Determine the (X, Y) coordinate at the center of the cell enclosing the given text.  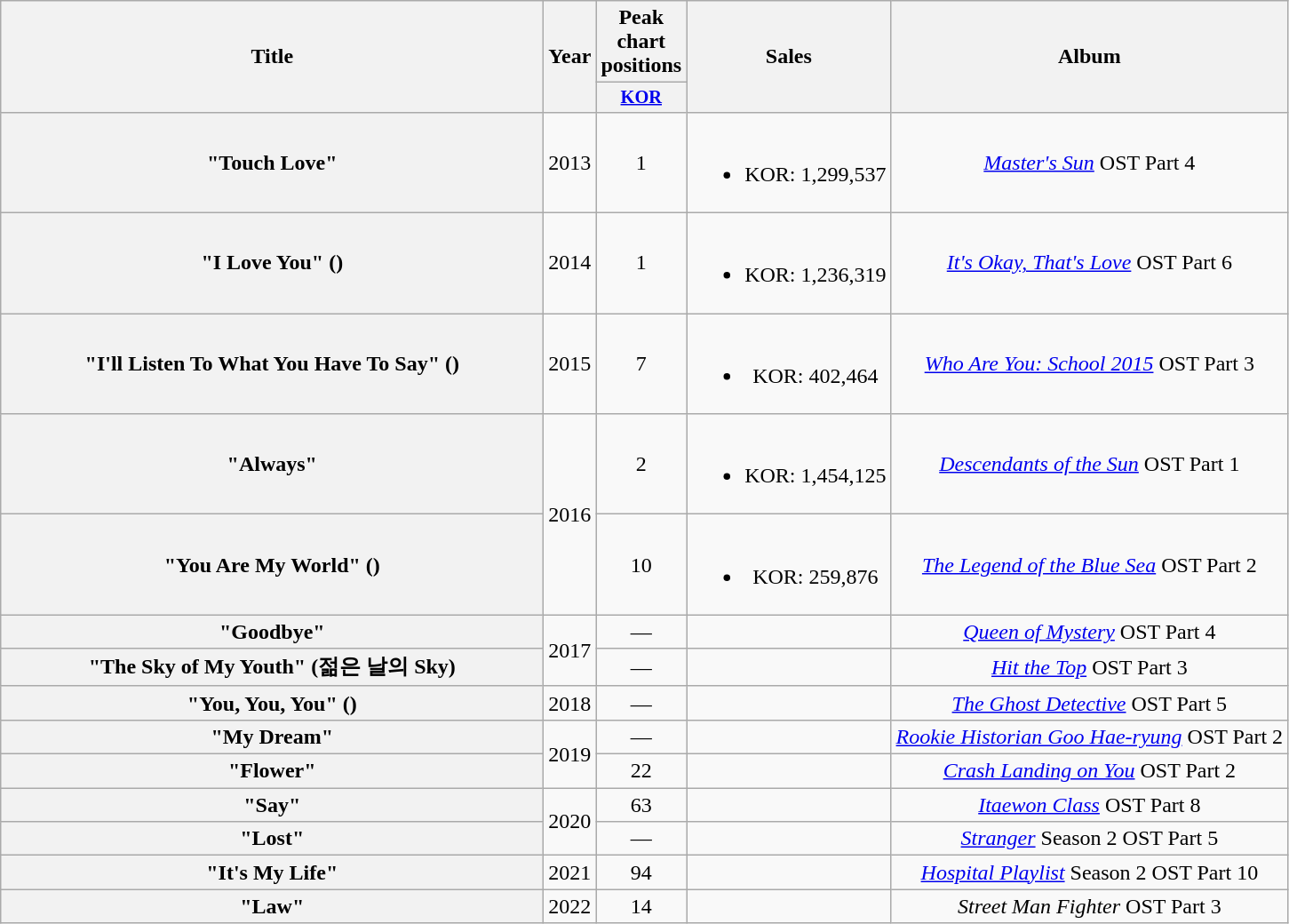
KOR (641, 98)
10 (641, 565)
"My Dream" (272, 737)
2019 (570, 753)
2021 (570, 872)
The Legend of the Blue Sea OST Part 2 (1089, 565)
7 (641, 364)
Hit the Top OST Part 3 (1089, 668)
KOR: 1,454,125 (789, 464)
Crash Landing on You OST Part 2 (1089, 771)
"I Love You" () (272, 263)
The Ghost Detective OST Part 5 (1089, 703)
"You Are My World" () (272, 565)
"The Sky of My Youth" (젊은 날의 Sky) (272, 668)
Album (1089, 57)
"It's My Life" (272, 872)
2016 (570, 514)
"I'll Listen To What You Have To Say" () (272, 364)
Street Man Fighter OST Part 3 (1089, 906)
Stranger Season 2 OST Part 5 (1089, 839)
Title (272, 57)
"Say" (272, 805)
KOR: 402,464 (789, 364)
94 (641, 872)
"Always" (272, 464)
Peak chart positions (641, 42)
KOR: 1,236,319 (789, 263)
"Law" (272, 906)
2014 (570, 263)
"Lost" (272, 839)
Master's Sun OST Part 4 (1089, 162)
2017 (570, 650)
Hospital Playlist Season 2 OST Part 10 (1089, 872)
2022 (570, 906)
Sales (789, 57)
Descendants of the Sun OST Part 1 (1089, 464)
Who Are You: School 2015 OST Part 3 (1089, 364)
22 (641, 771)
2018 (570, 703)
"Goodbye" (272, 632)
KOR: 259,876 (789, 565)
It's Okay, That's Love OST Part 6 (1089, 263)
2013 (570, 162)
63 (641, 805)
Rookie Historian Goo Hae-ryung OST Part 2 (1089, 737)
14 (641, 906)
Year (570, 57)
Itaewon Class OST Part 8 (1089, 805)
"Flower" (272, 771)
KOR: 1,299,537 (789, 162)
2020 (570, 822)
2015 (570, 364)
2 (641, 464)
"You, You, You" () (272, 703)
"Touch Love" (272, 162)
Queen of Mystery OST Part 4 (1089, 632)
